For the text-containing cell, return its midpoint in [X, Y] coordinate format. 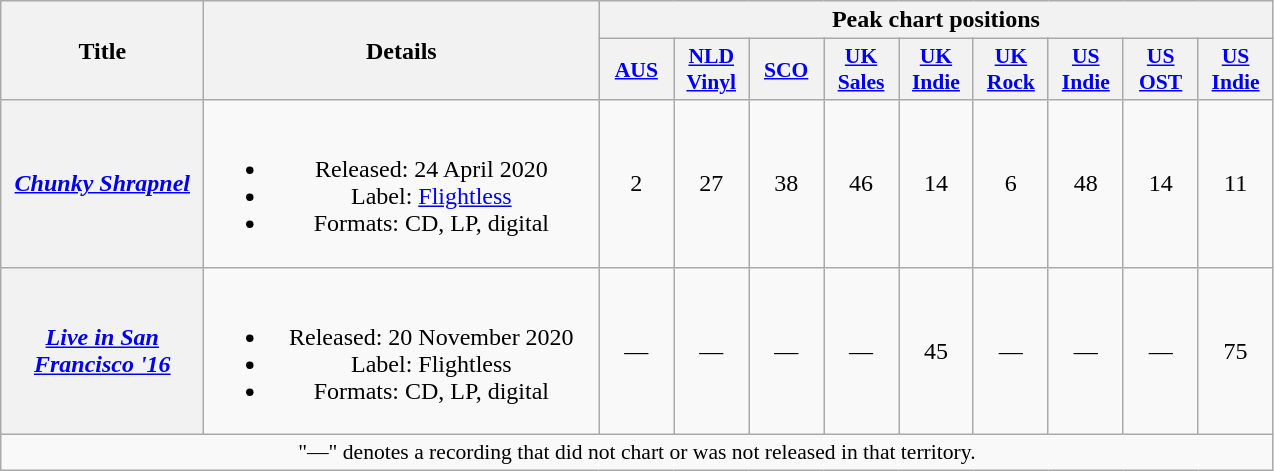
"—" denotes a recording that did not chart or was not released in that territory. [637, 452]
46 [862, 184]
75 [1236, 350]
45 [936, 350]
Released: 20 November 2020Label: FlightlessFormats: CD, LP, digital [402, 350]
UKSales [862, 70]
11 [1236, 184]
Chunky Shrapnel [102, 184]
Peak chart positions [936, 20]
Title [102, 50]
Released: 24 April 2020Label: FlightlessFormats: CD, LP, digital [402, 184]
UKIndie [936, 70]
2 [636, 184]
UKRock [1010, 70]
Details [402, 50]
6 [1010, 184]
USOST [1160, 70]
38 [786, 184]
27 [712, 184]
48 [1086, 184]
NLDVinyl [712, 70]
Live in San Francisco '16 [102, 350]
AUS [636, 70]
SCO [786, 70]
